From the cell containing the given text, extract its center point as [x, y] coordinate. 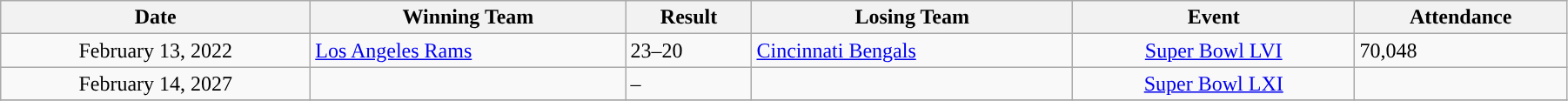
February 14, 2027 [156, 84]
Super Bowl LXI [1214, 84]
Result [689, 17]
Date [156, 17]
Super Bowl LVI [1214, 50]
Losing Team [912, 17]
– [689, 84]
70,048 [1461, 50]
Event [1214, 17]
Los Angeles Rams [468, 50]
February 13, 2022 [156, 50]
23–20 [689, 50]
Winning Team [468, 17]
Attendance [1461, 17]
Cincinnati Bengals [912, 50]
